Extract the (x, y) coordinate from the center of the cell holding the provided text.  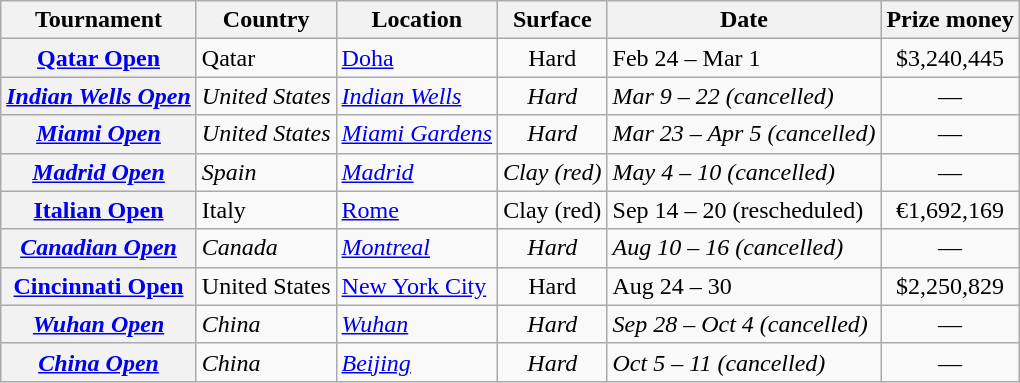
Sep 28 – Oct 4 (cancelled) (744, 324)
Miami Open (99, 134)
€1,692,169 (950, 210)
May 4 – 10 (cancelled) (744, 172)
Doha (417, 58)
Aug 10 – 16 (cancelled) (744, 248)
Wuhan Open (99, 324)
Feb 24 – Mar 1 (744, 58)
Mar 9 – 22 (cancelled) (744, 96)
Italian Open (99, 210)
Beijing (417, 362)
Montreal (417, 248)
Tournament (99, 20)
Madrid Open (99, 172)
Wuhan (417, 324)
Oct 5 – 11 (cancelled) (744, 362)
Qatar (266, 58)
Aug 24 – 30 (744, 286)
Qatar Open (99, 58)
Miami Gardens (417, 134)
$2,250,829 (950, 286)
Italy (266, 210)
Country (266, 20)
Canada (266, 248)
China Open (99, 362)
Spain (266, 172)
Cincinnati Open (99, 286)
Canadian Open (99, 248)
Madrid (417, 172)
Sep 14 – 20 (rescheduled) (744, 210)
Location (417, 20)
New York City (417, 286)
Indian Wells (417, 96)
Rome (417, 210)
Mar 23 – Apr 5 (cancelled) (744, 134)
$3,240,445 (950, 58)
Date (744, 20)
Surface (552, 20)
Prize money (950, 20)
Indian Wells Open (99, 96)
